Scan for the cell matching the given text and deliver its (x, y) coordinate at center. 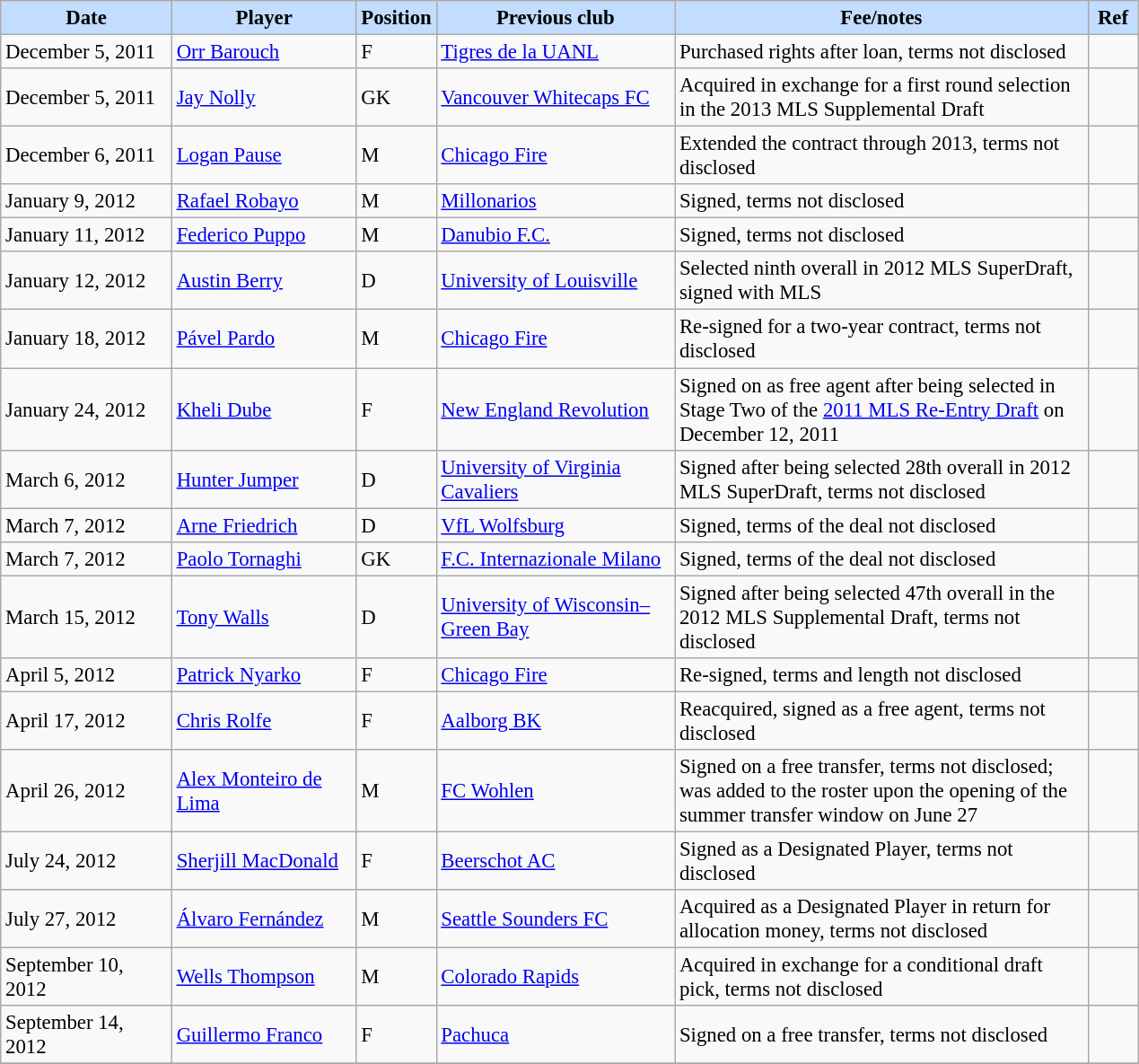
Patrick Nyarko (264, 675)
Álvaro Fernández (264, 919)
Pachuca (556, 1034)
Paolo Tornaghi (264, 558)
F.C. Internazionale Milano (556, 558)
Alex Monteiro de Lima (264, 791)
Purchased rights after loan, terms not disclosed (881, 52)
Extended the contract through 2013, terms not disclosed (881, 156)
Acquired in exchange for a conditional draft pick, terms not disclosed (881, 977)
Logan Pause (264, 156)
September 10, 2012 (86, 977)
April 26, 2012 (86, 791)
Jay Nolly (264, 97)
July 27, 2012 (86, 919)
March 15, 2012 (86, 617)
VfL Wolfsburg (556, 525)
January 24, 2012 (86, 409)
University of Louisville (556, 280)
Austin Berry (264, 280)
University of Virginia Cavaliers (556, 479)
Guillermo Franco (264, 1034)
Position (397, 18)
Fee/notes (881, 18)
December 6, 2011 (86, 156)
Colorado Rapids (556, 977)
Tigres de la UANL (556, 52)
Federico Puppo (264, 235)
Signed on a free transfer, terms not disclosed (881, 1034)
Aalborg BK (556, 720)
Acquired as a Designated Player in return for allocation money, terms not disclosed (881, 919)
Rafael Robayo (264, 201)
January 9, 2012 (86, 201)
January 12, 2012 (86, 280)
Seattle Sounders FC (556, 919)
Arne Friedrich (264, 525)
Hunter Jumper (264, 479)
Signed on a free transfer, terms not disclosed; was added to the roster upon the opening of the summer transfer window on June 27 (881, 791)
Tony Walls (264, 617)
July 24, 2012 (86, 860)
Signed on as free agent after being selected in Stage Two of the 2011 MLS Re-Entry Draft on December 12, 2011 (881, 409)
Vancouver Whitecaps FC (556, 97)
Chris Rolfe (264, 720)
Previous club (556, 18)
Ref (1113, 18)
Millonarios (556, 201)
Signed after being selected 47th overall in the 2012 MLS Supplemental Draft, terms not disclosed (881, 617)
April 17, 2012 (86, 720)
Signed as a Designated Player, terms not disclosed (881, 860)
March 6, 2012 (86, 479)
University of Wisconsin–Green Bay (556, 617)
January 11, 2012 (86, 235)
Acquired in exchange for a first round selection in the 2013 MLS Supplemental Draft (881, 97)
Re-signed for a two-year contract, terms not disclosed (881, 339)
Kheli Dube (264, 409)
FC Wohlen (556, 791)
Danubio F.C. (556, 235)
Orr Barouch (264, 52)
September 14, 2012 (86, 1034)
Signed after being selected 28th overall in 2012 MLS SuperDraft, terms not disclosed (881, 479)
January 18, 2012 (86, 339)
Wells Thompson (264, 977)
Re-signed, terms and length not disclosed (881, 675)
April 5, 2012 (86, 675)
Player (264, 18)
Sherjill MacDonald (264, 860)
Pável Pardo (264, 339)
Reacquired, signed as a free agent, terms not disclosed (881, 720)
New England Revolution (556, 409)
Beerschot AC (556, 860)
Date (86, 18)
Selected ninth overall in 2012 MLS SuperDraft, signed with MLS (881, 280)
